Determine the (X, Y) coordinate at the center of the cell enclosing the given text.  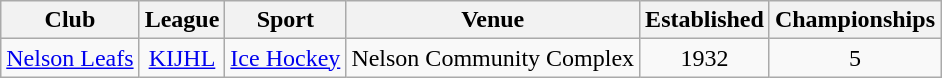
1932 (705, 58)
Sport (286, 20)
Nelson Leafs (70, 58)
5 (854, 58)
KIJHL (182, 58)
Championships (854, 20)
Established (705, 20)
Club (70, 20)
Ice Hockey (286, 58)
League (182, 20)
Nelson Community Complex (493, 58)
Venue (493, 20)
